Extract the [X, Y] coordinate from the center of the cell holding the provided text.  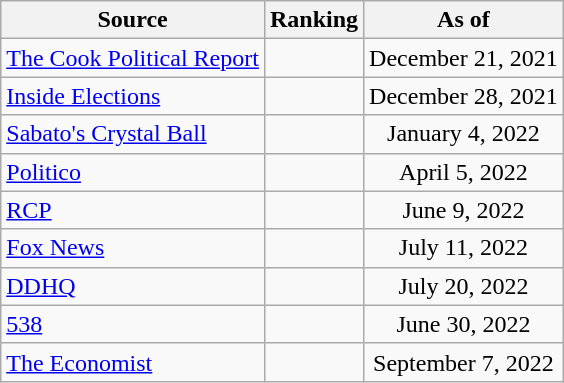
December 21, 2021 [464, 58]
September 7, 2022 [464, 362]
The Economist [133, 362]
July 20, 2022 [464, 286]
RCP [133, 210]
June 30, 2022 [464, 324]
Ranking [314, 20]
Source [133, 20]
Politico [133, 172]
Sabato's Crystal Ball [133, 134]
Inside Elections [133, 96]
April 5, 2022 [464, 172]
DDHQ [133, 286]
538 [133, 324]
January 4, 2022 [464, 134]
As of [464, 20]
June 9, 2022 [464, 210]
Fox News [133, 248]
July 11, 2022 [464, 248]
December 28, 2021 [464, 96]
The Cook Political Report [133, 58]
